Determine the [x, y] coordinate at the center of the cell enclosing the given text.  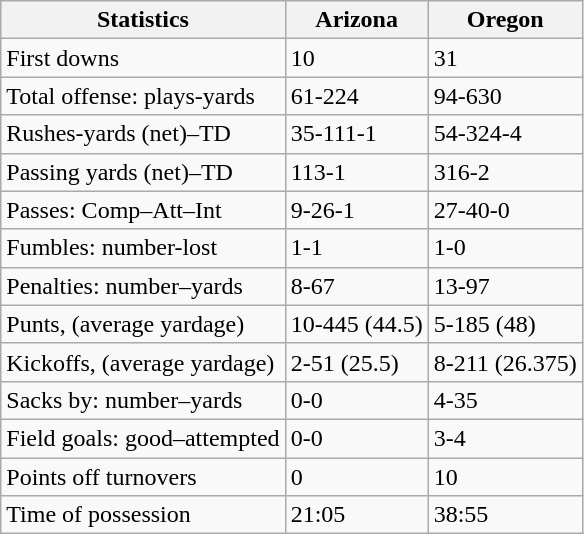
Passing yards (net)–TD [143, 172]
113-1 [356, 172]
First downs [143, 58]
94-630 [505, 96]
8-211 (26.375) [505, 362]
Oregon [505, 20]
316-2 [505, 172]
2-51 (25.5) [356, 362]
35-111-1 [356, 134]
1-1 [356, 248]
Penalties: number–yards [143, 286]
Rushes-yards (net)–TD [143, 134]
61-224 [356, 96]
5-185 (48) [505, 324]
9-26-1 [356, 210]
Field goals: good–attempted [143, 438]
Punts, (average yardage) [143, 324]
38:55 [505, 515]
Total offense: plays-yards [143, 96]
54-324-4 [505, 134]
1-0 [505, 248]
8-67 [356, 286]
31 [505, 58]
0 [356, 477]
10-445 (44.5) [356, 324]
Statistics [143, 20]
Points off turnovers [143, 477]
Fumbles: number-lost [143, 248]
3-4 [505, 438]
Kickoffs, (average yardage) [143, 362]
4-35 [505, 400]
21:05 [356, 515]
13-97 [505, 286]
Arizona [356, 20]
Sacks by: number–yards [143, 400]
27-40-0 [505, 210]
Time of possession [143, 515]
Passes: Comp–Att–Int [143, 210]
